Capture the cell that displays the provided text and extract its [x, y] central coordinate. 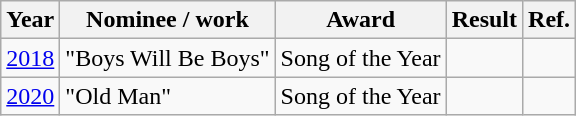
2020 [30, 96]
"Old Man" [168, 96]
2018 [30, 58]
Year [30, 20]
Nominee / work [168, 20]
Ref. [550, 20]
Award [360, 20]
Result [484, 20]
"Boys Will Be Boys" [168, 58]
